Find where the given text appears and provide that cell's center as (X, Y) coordinate. 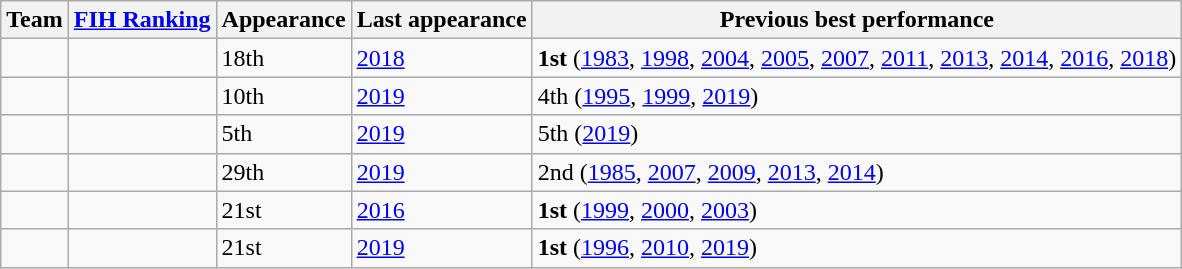
2018 (442, 58)
Team (35, 20)
1st (1996, 2010, 2019) (857, 248)
4th (1995, 1999, 2019) (857, 96)
5th (2019) (857, 134)
10th (284, 96)
Previous best performance (857, 20)
29th (284, 172)
Appearance (284, 20)
2nd (1985, 2007, 2009, 2013, 2014) (857, 172)
5th (284, 134)
2016 (442, 210)
FIH Ranking (142, 20)
1st (1983, 1998, 2004, 2005, 2007, 2011, 2013, 2014, 2016, 2018) (857, 58)
18th (284, 58)
Last appearance (442, 20)
1st (1999, 2000, 2003) (857, 210)
